Determine the [x, y] coordinate at the center of the cell enclosing the given text.  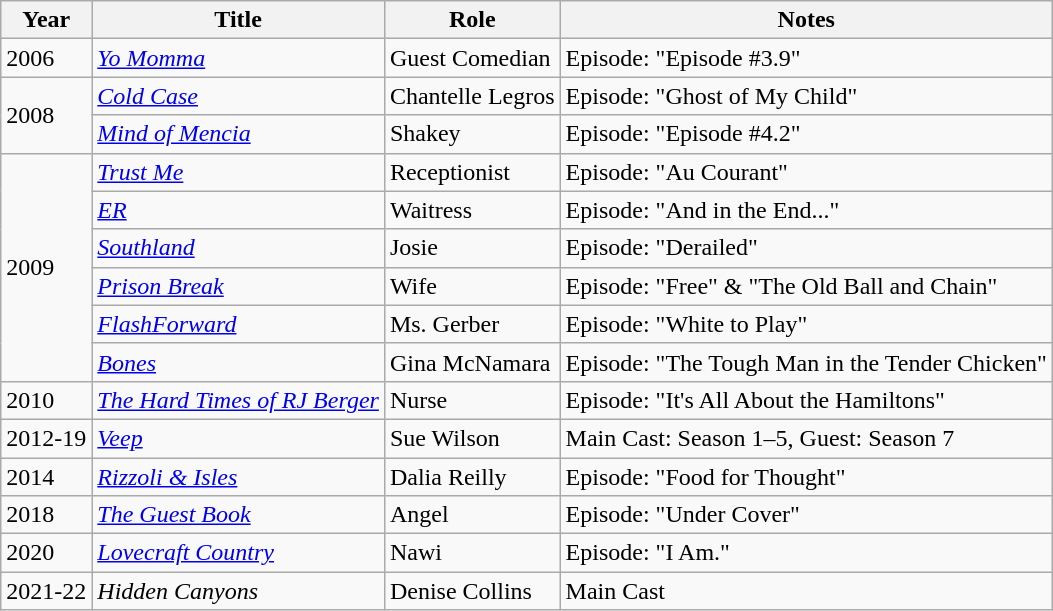
Shakey [472, 134]
Episode: "It's All About the Hamiltons" [806, 400]
2010 [46, 400]
Year [46, 20]
Title [238, 20]
Main Cast [806, 591]
Josie [472, 248]
Sue Wilson [472, 438]
Receptionist [472, 172]
Episode: "The Tough Man in the Tender Chicken" [806, 362]
FlashForward [238, 324]
2006 [46, 58]
Hidden Canyons [238, 591]
Role [472, 20]
Gina McNamara [472, 362]
Waitress [472, 210]
Nurse [472, 400]
Ms. Gerber [472, 324]
Episode: "Episode #4.2" [806, 134]
2020 [46, 553]
Episode: "Au Courant" [806, 172]
Yo Momma [238, 58]
2012-19 [46, 438]
Rizzoli & Isles [238, 477]
Notes [806, 20]
Southland [238, 248]
2018 [46, 515]
Nawi [472, 553]
2008 [46, 115]
Angel [472, 515]
Prison Break [238, 286]
Episode: "Derailed" [806, 248]
Episode: "Episode #3.9" [806, 58]
Veep [238, 438]
Episode: "Ghost of My Child" [806, 96]
Bones [238, 362]
Cold Case [238, 96]
Mind of Mencia [238, 134]
Dalia Reilly [472, 477]
Trust Me [238, 172]
Episode: "I Am." [806, 553]
Episode: "Free" & "The Old Ball and Chain" [806, 286]
2009 [46, 267]
Episode: "Food for Thought" [806, 477]
2021-22 [46, 591]
Guest Comedian [472, 58]
Episode: "White to Play" [806, 324]
ER [238, 210]
Lovecraft Country [238, 553]
Main Cast: Season 1–5, Guest: Season 7 [806, 438]
Episode: "And in the End..." [806, 210]
2014 [46, 477]
The Guest Book [238, 515]
Episode: "Under Cover" [806, 515]
Chantelle Legros [472, 96]
Denise Collins [472, 591]
Wife [472, 286]
The Hard Times of RJ Berger [238, 400]
